Identify which cell holds the provided text, then report its (X, Y) central coordinate. 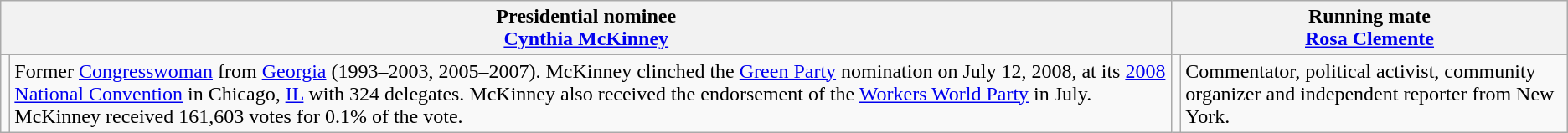
Running mateRosa Clemente (1370, 28)
Presidential nomineeCynthia McKinney (586, 28)
Commentator, political activist, community organizer and independent reporter from New York. (1374, 94)
